Find where the given text appears and provide that cell's center as (X, Y) coordinate. 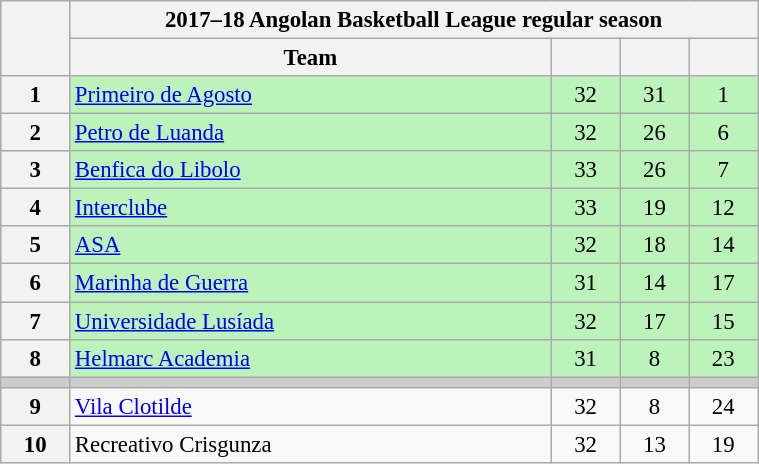
2017–18 Angolan Basketball League regular season (414, 20)
Recreativo Crisgunza (311, 444)
Primeiro de Agosto (311, 95)
9 (36, 406)
Benfica do Libolo (311, 170)
Vila Clotilde (311, 406)
Marinha de Guerra (311, 283)
4 (36, 208)
10 (36, 444)
Helmarc Academia (311, 358)
18 (654, 245)
24 (724, 406)
ASA (311, 245)
12 (724, 208)
2 (36, 133)
23 (724, 358)
13 (654, 444)
Universidade Lusíada (311, 321)
5 (36, 245)
Team (311, 58)
Petro de Luanda (311, 133)
Interclube (311, 208)
3 (36, 170)
15 (724, 321)
